Provide the (X, Y) coordinate of the cell's center where the given text is located.  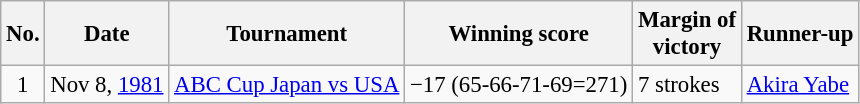
7 strokes (688, 85)
No. (23, 34)
Nov 8, 1981 (107, 85)
1 (23, 85)
−17 (65-66-71-69=271) (519, 85)
Runner-up (800, 34)
Akira Yabe (800, 85)
Margin ofvictory (688, 34)
Date (107, 34)
Winning score (519, 34)
Tournament (287, 34)
ABC Cup Japan vs USA (287, 85)
